Provide the (X, Y) coordinate of the cell's center where the given text is located.  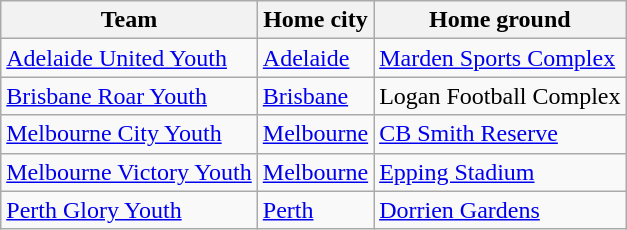
Dorrien Gardens (500, 210)
Melbourne Victory Youth (130, 172)
Logan Football Complex (500, 96)
CB Smith Reserve (500, 134)
Adelaide United Youth (130, 58)
Brisbane (315, 96)
Marden Sports Complex (500, 58)
Brisbane Roar Youth (130, 96)
Epping Stadium (500, 172)
Perth (315, 210)
Home ground (500, 20)
Melbourne City Youth (130, 134)
Perth Glory Youth (130, 210)
Team (130, 20)
Home city (315, 20)
Adelaide (315, 58)
